Locate the cell with the specified text and output its [x, y] center coordinate. 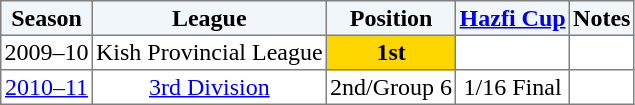
2010–11 [47, 87]
1/16 Final [513, 87]
Kish Provincial League [209, 52]
Hazfi Cup [513, 18]
2009–10 [47, 52]
Notes [602, 18]
2nd/Group 6 [390, 87]
Position [390, 18]
Season [47, 18]
3rd Division [209, 87]
1st [390, 52]
League [209, 18]
